Find where the given text appears and provide that cell's center as [x, y] coordinate. 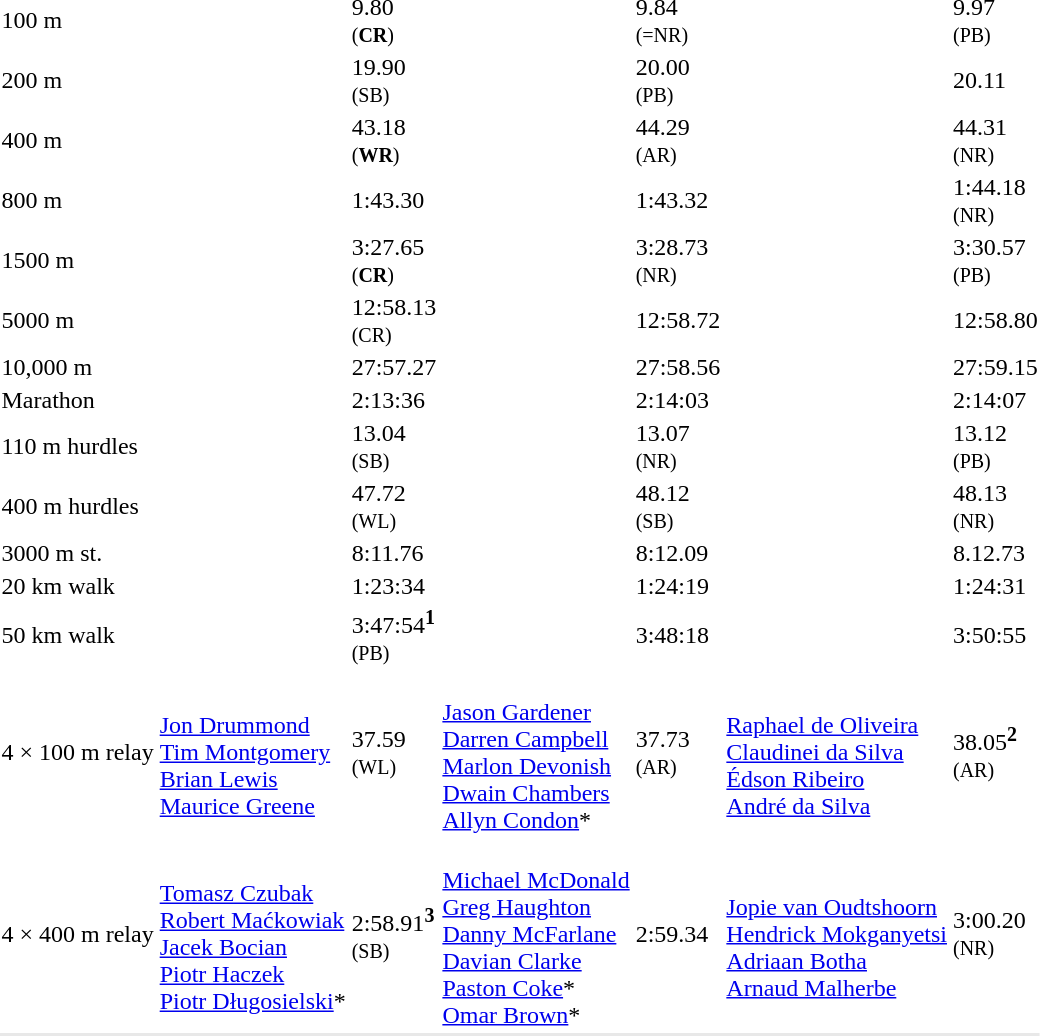
800 m [78, 200]
1:44.18(NR) [995, 200]
10,000 m [78, 367]
20.11 [995, 80]
2:14:03 [678, 400]
1500 m [78, 260]
1:24:31 [995, 586]
Jon DrummondTim MontgomeryBrian LewisMaurice Greene [252, 752]
12:58.13(CR) [394, 320]
43.18(WR) [394, 140]
3:00.20 (NR) [995, 934]
400 m [78, 140]
19.90(SB) [394, 80]
3:48:18 [678, 636]
27:59.15 [995, 367]
27:57.27 [394, 367]
12:58.80 [995, 320]
8:12.09 [678, 553]
48.12(SB) [678, 506]
47.72(WL) [394, 506]
44.29(AR) [678, 140]
110 m hurdles [78, 446]
27:58.56 [678, 367]
Jopie van OudtshoornHendrick MokganyetsiAdriaan BothaArnaud Malherbe [837, 934]
5000 m [78, 320]
13.12(PB) [995, 446]
3000 m st. [78, 553]
1:24:19 [678, 586]
2:14:07 [995, 400]
44.31(NR) [995, 140]
2:13:36 [394, 400]
1:23:34 [394, 586]
200 m [78, 80]
50 km walk [78, 636]
1:43.32 [678, 200]
Raphael de OliveiraClaudinei da SilvaÉdson RibeiroAndré da Silva [837, 752]
13.04(SB) [394, 446]
3:50:55 [995, 636]
13.07(NR) [678, 446]
2:59.34 [678, 934]
4 × 400 m relay [78, 934]
4 × 100 m relay [78, 752]
20 km walk [78, 586]
2:58.913(SB) [394, 934]
Marathon [78, 400]
1:43.30 [394, 200]
3:30.57(PB) [995, 260]
3:27.65(CR) [394, 260]
37.73(AR) [678, 752]
3:28.73(NR) [678, 260]
Tomasz CzubakRobert MaćkowiakJacek BocianPiotr HaczekPiotr Długosielski* [252, 934]
37.59(WL) [394, 752]
48.13(NR) [995, 506]
12:58.72 [678, 320]
Michael McDonaldGreg HaughtonDanny McFarlaneDavian ClarkePaston Coke*Omar Brown* [536, 934]
8:11.76 [394, 553]
400 m hurdles [78, 506]
38.052(AR) [995, 752]
Jason GardenerDarren CampbellMarlon DevonishDwain ChambersAllyn Condon* [536, 752]
8.12.73 [995, 553]
20.00(PB) [678, 80]
3:47:541(PB) [394, 636]
